Capture the cell that displays the provided text and extract its [X, Y] central coordinate. 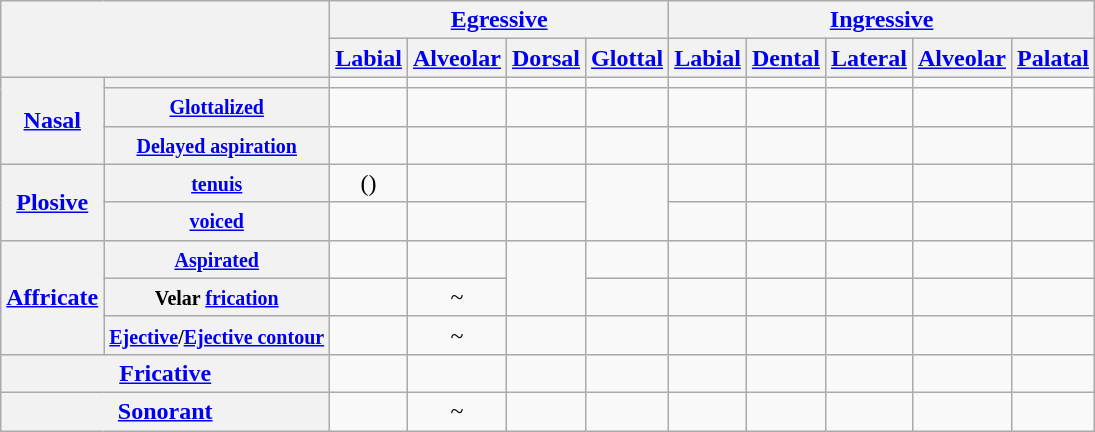
Palatal [1054, 58]
Delayed aspiration [217, 145]
Dental [786, 58]
tenuis [217, 183]
Egressive [500, 20]
Lateral [868, 58]
Velar frication [217, 297]
Glottal [628, 58]
Dorsal [546, 58]
voiced [217, 221]
Nasal [52, 120]
Affricate [52, 297]
Sonorant [166, 411]
Aspirated [217, 259]
Glottalized [217, 107]
() [369, 183]
Plosive [52, 202]
Ingressive [882, 20]
Ejective/Ejective contour [217, 335]
Fricative [166, 373]
